From the cell containing the given text, extract its center point as [x, y] coordinate. 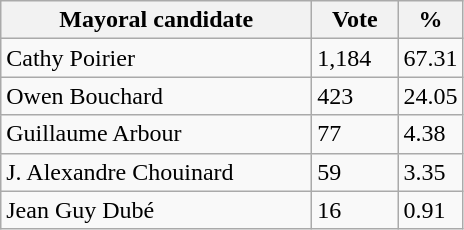
Mayoral candidate [156, 20]
% [430, 20]
J. Alexandre Chouinard [156, 172]
Vote [355, 20]
Owen Bouchard [156, 96]
4.38 [430, 134]
59 [355, 172]
3.35 [430, 172]
Cathy Poirier [156, 58]
67.31 [430, 58]
423 [355, 96]
24.05 [430, 96]
77 [355, 134]
Guillaume Arbour [156, 134]
Jean Guy Dubé [156, 210]
0.91 [430, 210]
1,184 [355, 58]
16 [355, 210]
